Extract the [X, Y] coordinate from the center of the cell holding the provided text.  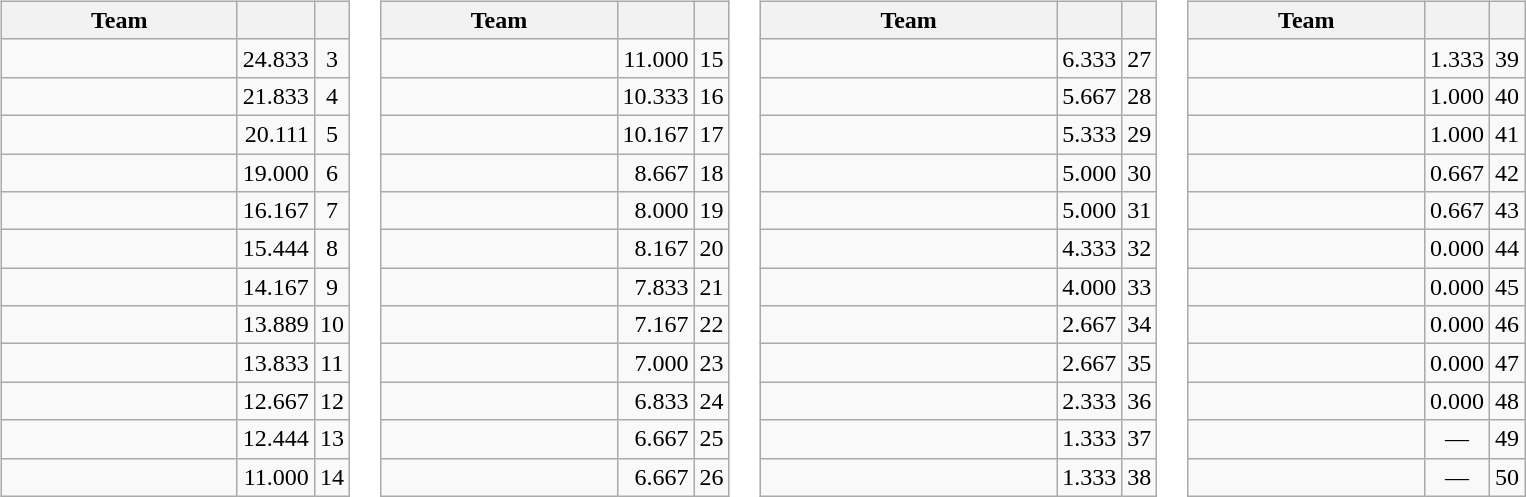
32 [1140, 249]
14 [332, 477]
22 [712, 325]
18 [712, 173]
20.111 [276, 134]
21 [712, 287]
8 [332, 249]
4 [332, 96]
33 [1140, 287]
10 [332, 325]
16 [712, 96]
7.000 [656, 363]
8.000 [656, 211]
43 [1506, 211]
48 [1506, 401]
19.000 [276, 173]
40 [1506, 96]
47 [1506, 363]
5.667 [1090, 96]
12.667 [276, 401]
27 [1140, 58]
17 [712, 134]
30 [1140, 173]
24 [712, 401]
45 [1506, 287]
10.167 [656, 134]
5.333 [1090, 134]
42 [1506, 173]
35 [1140, 363]
3 [332, 58]
25 [712, 439]
23 [712, 363]
50 [1506, 477]
13.833 [276, 363]
7.167 [656, 325]
24.833 [276, 58]
28 [1140, 96]
21.833 [276, 96]
39 [1506, 58]
10.333 [656, 96]
7 [332, 211]
9 [332, 287]
12 [332, 401]
8.167 [656, 249]
15 [712, 58]
37 [1140, 439]
46 [1506, 325]
7.833 [656, 287]
6.333 [1090, 58]
38 [1140, 477]
16.167 [276, 211]
13.889 [276, 325]
12.444 [276, 439]
44 [1506, 249]
14.167 [276, 287]
36 [1140, 401]
41 [1506, 134]
4.000 [1090, 287]
8.667 [656, 173]
34 [1140, 325]
49 [1506, 439]
6.833 [656, 401]
4.333 [1090, 249]
26 [712, 477]
20 [712, 249]
5 [332, 134]
19 [712, 211]
15.444 [276, 249]
6 [332, 173]
11 [332, 363]
31 [1140, 211]
2.333 [1090, 401]
29 [1140, 134]
13 [332, 439]
